Detect which cell encompasses the target text, then output its (x, y) center coordinate. 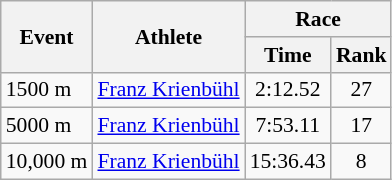
15:36.43 (288, 162)
Event (47, 36)
10,000 m (47, 162)
5000 m (47, 126)
Athlete (168, 36)
Time (288, 55)
2:12.52 (288, 90)
1500 m (47, 90)
7:53.11 (288, 126)
Race (318, 19)
27 (362, 90)
Rank (362, 55)
17 (362, 126)
8 (362, 162)
